For the text-containing cell, return its midpoint in [x, y] coordinate format. 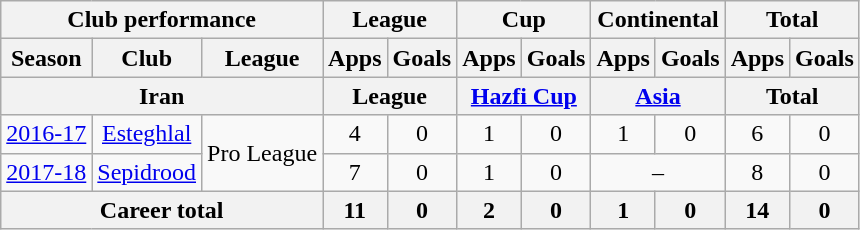
Career total [162, 210]
Continental [658, 20]
Esteghlal [147, 134]
– [658, 172]
Club performance [162, 20]
2017-18 [46, 172]
Iran [162, 96]
4 [355, 134]
Pro League [262, 153]
2 [489, 210]
6 [757, 134]
7 [355, 172]
Sepidrood [147, 172]
11 [355, 210]
14 [757, 210]
8 [757, 172]
Club [147, 58]
Season [46, 58]
Hazfi Cup [524, 96]
2016-17 [46, 134]
Asia [658, 96]
Cup [524, 20]
